Determine the [X, Y] coordinate at the center of the cell enclosing the given text.  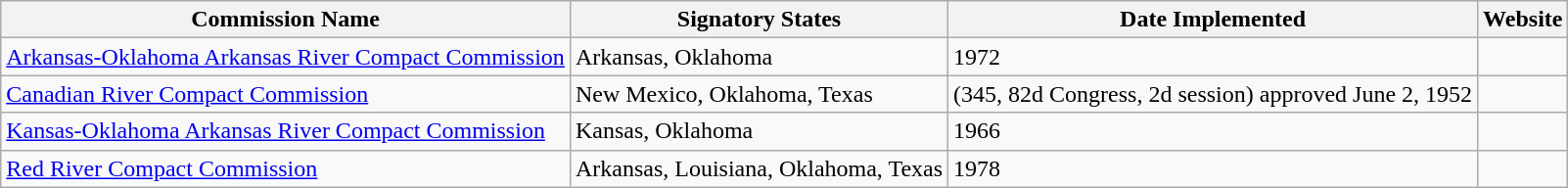
Kansas, Oklahoma [759, 131]
Arkansas-Oklahoma Arkansas River Compact Commission [286, 57]
Arkansas, Oklahoma [759, 57]
Red River Compact Commission [286, 168]
(345, 82d Congress, 2d session) approved June 2, 1952 [1214, 94]
Commission Name [286, 20]
New Mexico, Oklahoma, Texas [759, 94]
Date Implemented [1214, 20]
Signatory States [759, 20]
Kansas-Oklahoma Arkansas River Compact Commission [286, 131]
1978 [1214, 168]
Canadian River Compact Commission [286, 94]
Arkansas, Louisiana, Oklahoma, Texas [759, 168]
1972 [1214, 57]
Website [1523, 20]
1966 [1214, 131]
